Find where the given text appears and provide that cell's center as (X, Y) coordinate. 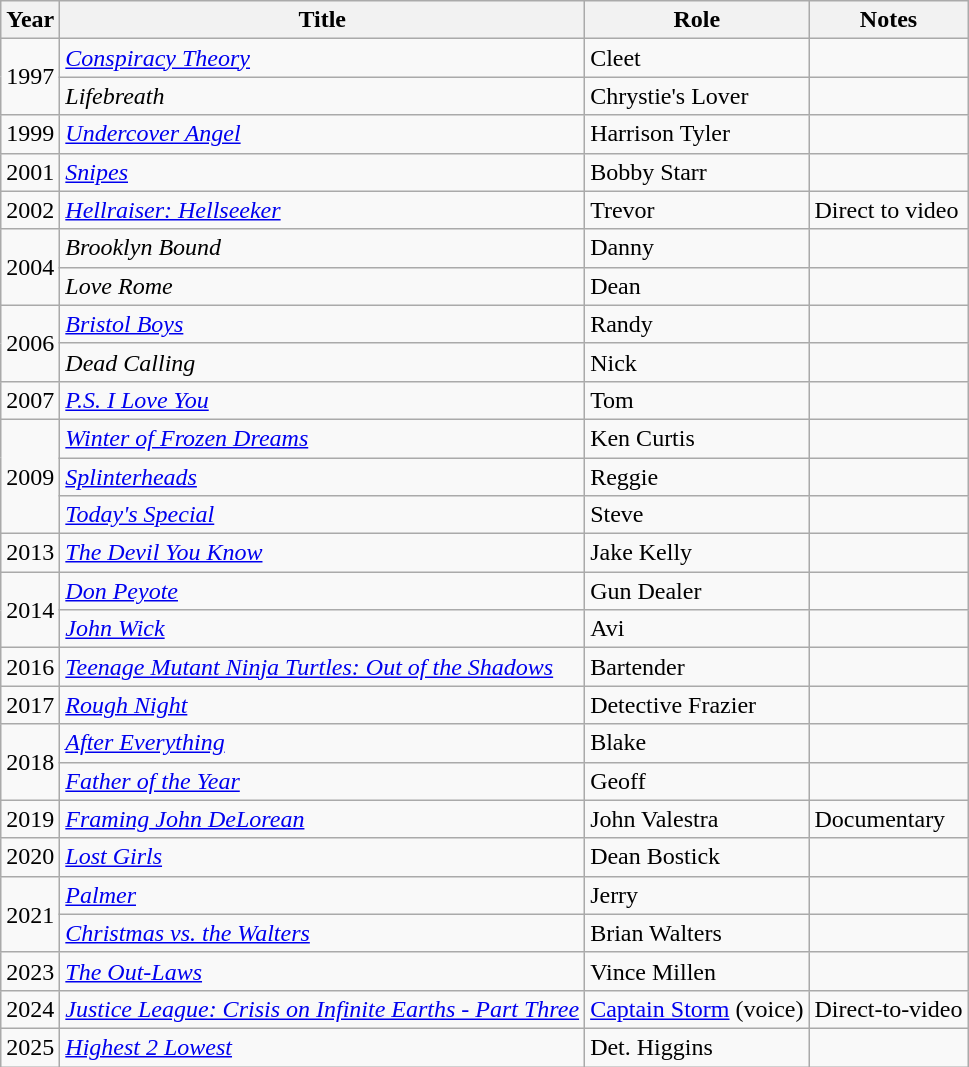
Bobby Starr (697, 172)
Trevor (697, 210)
The Devil You Know (322, 553)
Brooklyn Bound (322, 248)
2013 (30, 553)
Captain Storm (voice) (697, 1009)
2004 (30, 267)
Conspiracy Theory (322, 58)
Today's Special (322, 515)
2007 (30, 400)
Love Rome (322, 286)
Jerry (697, 895)
Lifebreath (322, 96)
Tom (697, 400)
Detective Frazier (697, 705)
Hellraiser: Hellseeker (322, 210)
2017 (30, 705)
2016 (30, 667)
Ken Curtis (697, 438)
Det. Higgins (697, 1047)
1999 (30, 134)
Avi (697, 629)
2014 (30, 610)
Direct-to-video (888, 1009)
Title (322, 20)
2009 (30, 476)
Nick (697, 362)
The Out-Laws (322, 971)
Highest 2 Lowest (322, 1047)
Dean Bostick (697, 857)
Lost Girls (322, 857)
2020 (30, 857)
Harrison Tyler (697, 134)
2025 (30, 1047)
Role (697, 20)
Bristol Boys (322, 324)
2006 (30, 343)
Undercover Angel (322, 134)
Year (30, 20)
After Everything (322, 743)
Winter of Frozen Dreams (322, 438)
P.S. I Love You (322, 400)
2021 (30, 914)
2023 (30, 971)
2019 (30, 819)
1997 (30, 77)
Brian Walters (697, 933)
Gun Dealer (697, 591)
Dean (697, 286)
Jake Kelly (697, 553)
2001 (30, 172)
Danny (697, 248)
Framing John DeLorean (322, 819)
Palmer (322, 895)
2018 (30, 762)
Snipes (322, 172)
Blake (697, 743)
Splinterheads (322, 477)
Teenage Mutant Ninja Turtles: Out of the Shadows (322, 667)
Dead Calling (322, 362)
Rough Night (322, 705)
Chrystie's Lover (697, 96)
Christmas vs. the Walters (322, 933)
Don Peyote (322, 591)
Documentary (888, 819)
Justice League: Crisis on Infinite Earths - Part Three (322, 1009)
Notes (888, 20)
Direct to video (888, 210)
Bartender (697, 667)
Father of the Year (322, 781)
Steve (697, 515)
Reggie (697, 477)
John Wick (322, 629)
Cleet (697, 58)
Geoff (697, 781)
2024 (30, 1009)
2002 (30, 210)
Vince Millen (697, 971)
Randy (697, 324)
John Valestra (697, 819)
